Determine the [x, y] coordinate at the center of the cell enclosing the given text.  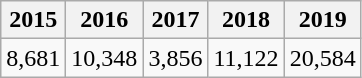
2015 [34, 20]
2018 [246, 20]
3,856 [176, 58]
8,681 [34, 58]
11,122 [246, 58]
2017 [176, 20]
2019 [322, 20]
2016 [104, 20]
10,348 [104, 58]
20,584 [322, 58]
